Output the (x, y) coordinate of the center of the cell containing the given text.  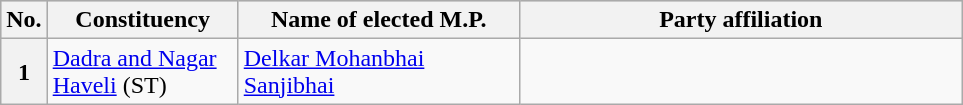
Party affiliation (740, 20)
Name of elected M.P. (378, 20)
No. (24, 20)
Dadra and Nagar Haveli (ST) (142, 72)
Delkar Mohanbhai Sanjibhai (378, 72)
1 (24, 72)
Constituency (142, 20)
